Scan for the cell matching the given text and deliver its [x, y] coordinate at center. 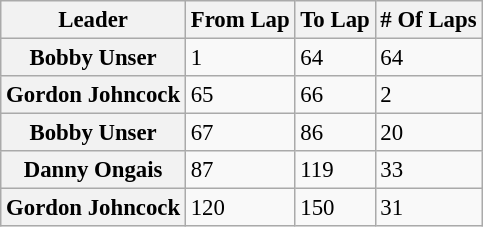
# Of Laps [428, 20]
Leader [94, 20]
1 [240, 58]
65 [240, 95]
33 [428, 170]
67 [240, 133]
20 [428, 133]
Danny Ongais [94, 170]
119 [335, 170]
86 [335, 133]
From Lap [240, 20]
To Lap [335, 20]
87 [240, 170]
2 [428, 95]
66 [335, 95]
120 [240, 208]
31 [428, 208]
150 [335, 208]
